Find where the given text appears and provide that cell's center as (X, Y) coordinate. 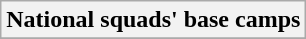
National squads' base camps (154, 20)
